Provide the (x, y) coordinate of the cell's center where the given text is located.  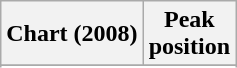
Peakposition (189, 34)
Chart (2008) (72, 34)
